Search for the cell housing the specified text and yield its [x, y] center coordinate. 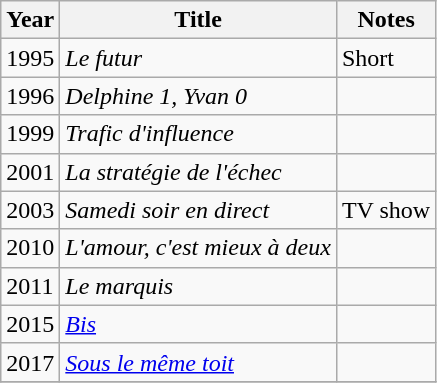
Trafic d'influence [198, 134]
2003 [30, 210]
Delphine 1, Yvan 0 [198, 96]
2001 [30, 172]
La stratégie de l'échec [198, 172]
2011 [30, 286]
Notes [386, 20]
Sous le même toit [198, 362]
Year [30, 20]
Bis [198, 324]
Short [386, 58]
2010 [30, 248]
Title [198, 20]
Le marquis [198, 286]
Le futur [198, 58]
2017 [30, 362]
2015 [30, 324]
1996 [30, 96]
1999 [30, 134]
TV show [386, 210]
L'amour, c'est mieux à deux [198, 248]
Samedi soir en direct [198, 210]
1995 [30, 58]
